Capture the cell that displays the provided text and extract its (x, y) central coordinate. 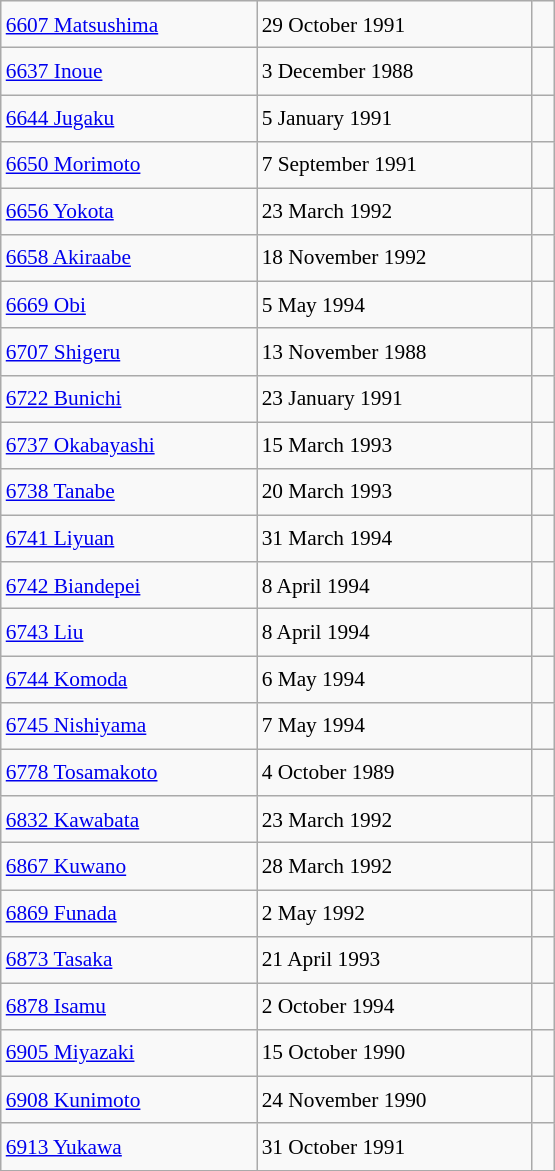
5 May 1994 (394, 306)
6869 Funada (129, 914)
6 May 1994 (394, 680)
6644 Jugaku (129, 118)
6743 Liu (129, 632)
24 November 1990 (394, 1100)
3 December 1988 (394, 72)
6867 Kuwano (129, 866)
6738 Tanabe (129, 492)
6908 Kunimoto (129, 1100)
20 March 1993 (394, 492)
6741 Liyuan (129, 538)
13 November 1988 (394, 352)
7 May 1994 (394, 726)
31 March 1994 (394, 538)
31 October 1991 (394, 1146)
6737 Okabayashi (129, 446)
2 May 1992 (394, 914)
6832 Kawabata (129, 820)
6669 Obi (129, 306)
6637 Inoue (129, 72)
6913 Yukawa (129, 1146)
6873 Tasaka (129, 960)
6656 Yokota (129, 212)
28 March 1992 (394, 866)
6650 Morimoto (129, 164)
18 November 1992 (394, 258)
6607 Matsushima (129, 24)
5 January 1991 (394, 118)
6745 Nishiyama (129, 726)
23 January 1991 (394, 398)
7 September 1991 (394, 164)
21 April 1993 (394, 960)
15 October 1990 (394, 1054)
6658 Akiraabe (129, 258)
15 March 1993 (394, 446)
29 October 1991 (394, 24)
6778 Tosamakoto (129, 772)
6707 Shigeru (129, 352)
6878 Isamu (129, 1006)
6742 Biandepei (129, 586)
6744 Komoda (129, 680)
2 October 1994 (394, 1006)
4 October 1989 (394, 772)
6722 Bunichi (129, 398)
6905 Miyazaki (129, 1054)
